Return (X, Y) of the center of cell containing provided text 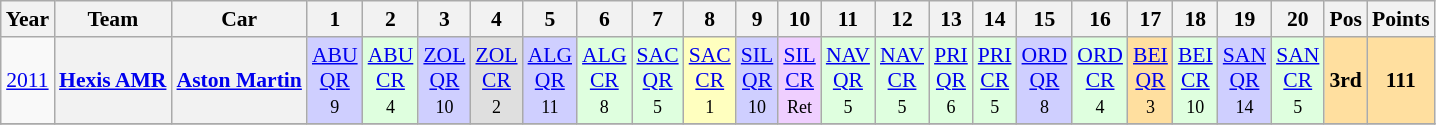
ABUCR4 (391, 80)
17 (1150, 19)
ORDQR8 (1045, 80)
14 (995, 19)
111 (1401, 80)
Year (28, 19)
Points (1401, 19)
7 (658, 19)
SILQR10 (758, 80)
6 (604, 19)
Pos (1346, 19)
Aston Martin (238, 80)
BEIQR3 (1150, 80)
ALGCR8 (604, 80)
Car (238, 19)
SACQR5 (658, 80)
9 (758, 19)
PRICR5 (995, 80)
BEICR10 (1196, 80)
NAVCR5 (902, 80)
ORDCR4 (1100, 80)
Hexis AMR (112, 80)
NAVQR5 (848, 80)
19 (1244, 19)
18 (1196, 19)
SANQR14 (1244, 80)
SACCR1 (710, 80)
10 (800, 19)
Team (112, 19)
ALGQR11 (550, 80)
ABUQR9 (335, 80)
8 (710, 19)
ZOLCR2 (496, 80)
11 (848, 19)
PRIQR6 (951, 80)
2 (391, 19)
13 (951, 19)
16 (1100, 19)
SILCRRet (800, 80)
SANCR5 (1298, 80)
5 (550, 19)
20 (1298, 19)
12 (902, 19)
3rd (1346, 80)
15 (1045, 19)
ZOLQR10 (444, 80)
3 (444, 19)
1 (335, 19)
4 (496, 19)
2011 (28, 80)
